Provide the (x, y) coordinate of the cell's center where the given text is located.  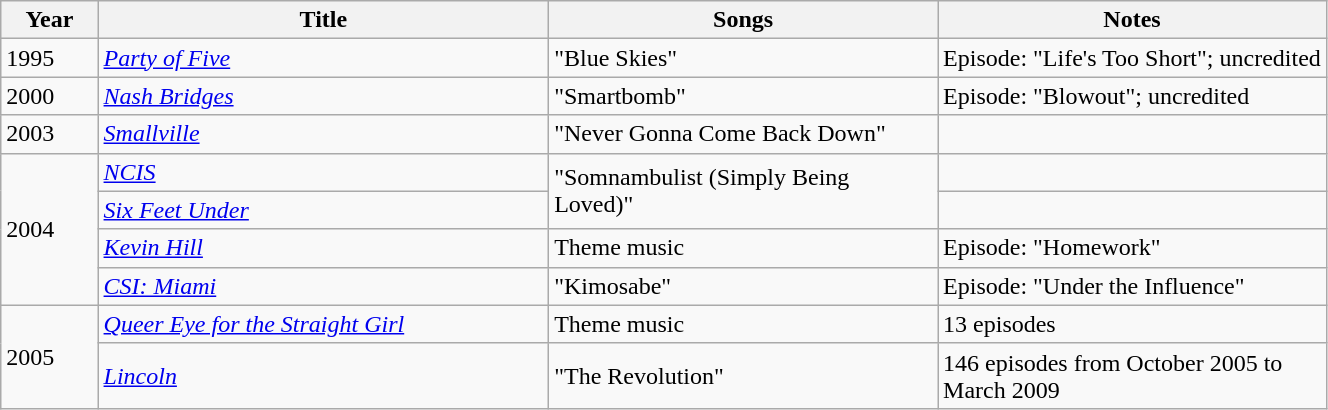
"Kimosabe" (744, 286)
"Blue Skies" (744, 58)
Six Feet Under (324, 210)
CSI: Miami (324, 286)
Episode: "Life's Too Short"; uncredited (1132, 58)
2004 (50, 229)
2000 (50, 96)
Party of Five (324, 58)
Episode: "Blowout"; uncredited (1132, 96)
2005 (50, 356)
Lincoln (324, 376)
Year (50, 20)
Queer Eye for the Straight Girl (324, 324)
"The Revolution" (744, 376)
Title (324, 20)
Kevin Hill (324, 248)
"Never Gonna Come Back Down" (744, 134)
13 episodes (1132, 324)
Episode: "Under the Influence" (1132, 286)
2003 (50, 134)
Notes (1132, 20)
Episode: "Homework" (1132, 248)
1995 (50, 58)
146 episodes from October 2005 to March 2009 (1132, 376)
Songs (744, 20)
Smallville (324, 134)
"Smartbomb" (744, 96)
NCIS (324, 172)
"Somnambulist (Simply Being Loved)" (744, 191)
Nash Bridges (324, 96)
